Determine the [X, Y] coordinate at the center of the cell enclosing the given text.  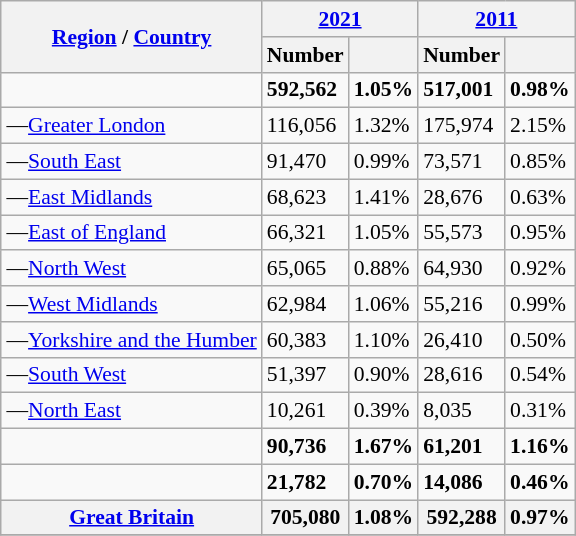
592,288 [462, 518]
2011 [496, 19]
1.32% [384, 126]
55,573 [462, 232]
21,782 [306, 482]
0.63% [540, 197]
0.95% [540, 232]
8,035 [462, 411]
—Greater London [131, 126]
0.46% [540, 482]
—East Midlands [131, 197]
Great Britain [131, 518]
—South East [131, 161]
1.41% [384, 197]
60,383 [306, 339]
705,080 [306, 518]
62,984 [306, 304]
28,676 [462, 197]
73,571 [462, 161]
64,930 [462, 268]
91,470 [306, 161]
90,736 [306, 446]
517,001 [462, 90]
0.88% [384, 268]
2.15% [540, 126]
0.97% [540, 518]
1.16% [540, 446]
26,410 [462, 339]
1.67% [384, 446]
0.54% [540, 375]
0.50% [540, 339]
0.85% [540, 161]
0.31% [540, 411]
0.92% [540, 268]
1.08% [384, 518]
116,056 [306, 126]
51,397 [306, 375]
2021 [340, 19]
0.70% [384, 482]
1.10% [384, 339]
14,086 [462, 482]
0.98% [540, 90]
61,201 [462, 446]
1.06% [384, 304]
—West Midlands [131, 304]
10,261 [306, 411]
—South West [131, 375]
66,321 [306, 232]
—Yorkshire and the Humber [131, 339]
—North East [131, 411]
592,562 [306, 90]
Region / Country [131, 36]
65,065 [306, 268]
—East of England [131, 232]
28,616 [462, 375]
68,623 [306, 197]
0.90% [384, 375]
175,974 [462, 126]
0.39% [384, 411]
—North West [131, 268]
55,216 [462, 304]
